Return [X, Y] of the center of cell containing provided text 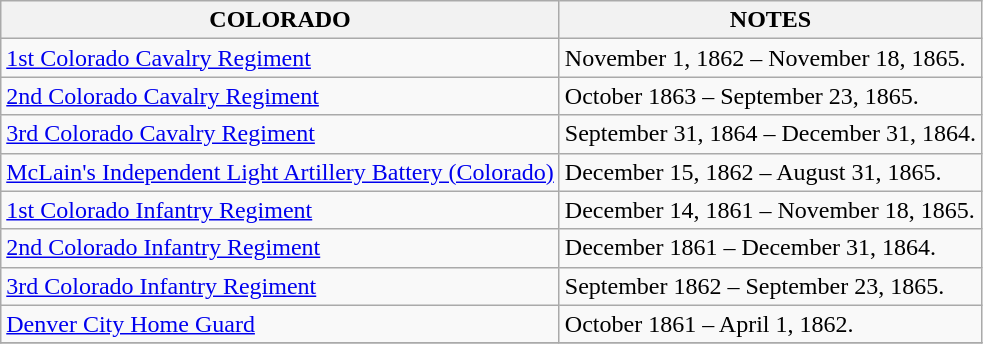
NOTES [770, 20]
1st Colorado Cavalry Regiment [280, 58]
September 1862 – September 23, 1865. [770, 286]
COLORADO [280, 20]
December 1861 – December 31, 1864. [770, 248]
September 31, 1864 – December 31, 1864. [770, 134]
Denver City Home Guard [280, 324]
November 1, 1862 – November 18, 1865. [770, 58]
October 1863 – September 23, 1865. [770, 96]
2nd Colorado Cavalry Regiment [280, 96]
McLain's Independent Light Artillery Battery (Colorado) [280, 172]
December 15, 1862 – August 31, 1865. [770, 172]
3rd Colorado Infantry Regiment [280, 286]
December 14, 1861 – November 18, 1865. [770, 210]
2nd Colorado Infantry Regiment [280, 248]
1st Colorado Infantry Regiment [280, 210]
3rd Colorado Cavalry Regiment [280, 134]
October 1861 – April 1, 1862. [770, 324]
